Search for the cell housing the specified text and yield its (x, y) center coordinate. 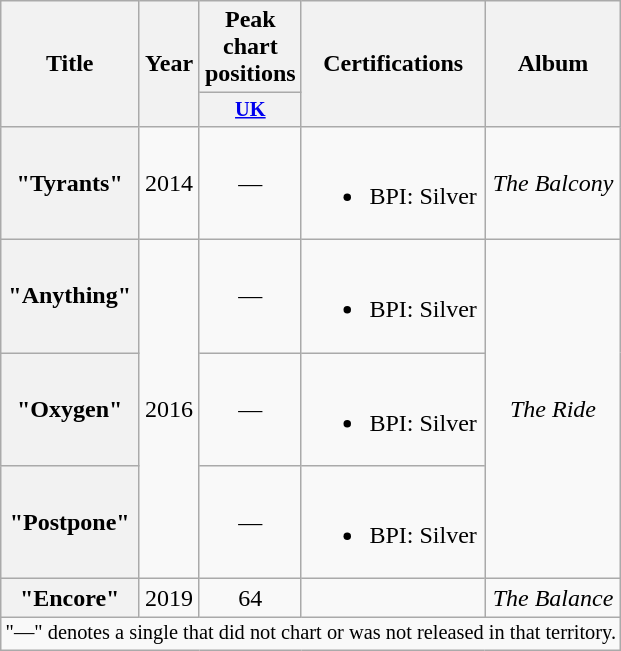
"Encore" (70, 598)
The Balance (553, 598)
The Ride (553, 410)
"Tyrants" (70, 182)
64 (250, 598)
"Postpone" (70, 522)
The Balcony (553, 182)
"Oxygen" (70, 410)
"Anything" (70, 296)
Title (70, 64)
2016 (170, 410)
Certifications (393, 64)
Peak chart positions (250, 47)
"—" denotes a single that did not chart or was not released in that territory. (311, 634)
2014 (170, 182)
2019 (170, 598)
UK (250, 110)
Year (170, 64)
Album (553, 64)
